Capture the cell that displays the provided text and extract its [x, y] central coordinate. 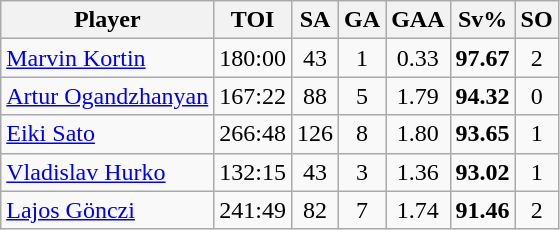
GA [362, 20]
266:48 [253, 134]
Marvin Kortin [108, 58]
TOI [253, 20]
SA [314, 20]
Lajos Gönczi [108, 210]
3 [362, 172]
88 [314, 96]
91.46 [482, 210]
GAA [418, 20]
8 [362, 134]
0 [536, 96]
132:15 [253, 172]
Eiki Sato [108, 134]
1.74 [418, 210]
5 [362, 96]
1.79 [418, 96]
241:49 [253, 210]
167:22 [253, 96]
93.65 [482, 134]
1.36 [418, 172]
1.80 [418, 134]
Artur Ogandzhanyan [108, 96]
SO [536, 20]
97.67 [482, 58]
82 [314, 210]
Sv% [482, 20]
Vladislav Hurko [108, 172]
180:00 [253, 58]
93.02 [482, 172]
126 [314, 134]
0.33 [418, 58]
94.32 [482, 96]
7 [362, 210]
Player [108, 20]
